Extract the (x, y) coordinate from the center of the cell holding the provided text.  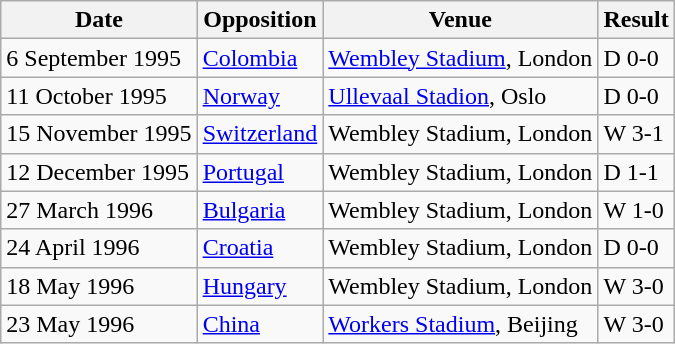
Colombia (260, 58)
27 March 1996 (99, 210)
Norway (260, 96)
24 April 1996 (99, 248)
Hungary (260, 286)
Croatia (260, 248)
D 1-1 (636, 172)
Workers Stadium, Beijing (460, 324)
Ullevaal Stadion, Oslo (460, 96)
China (260, 324)
23 May 1996 (99, 324)
Switzerland (260, 134)
Bulgaria (260, 210)
W 1-0 (636, 210)
Venue (460, 20)
Opposition (260, 20)
W 3-1 (636, 134)
15 November 1995 (99, 134)
11 October 1995 (99, 96)
6 September 1995 (99, 58)
18 May 1996 (99, 286)
Portugal (260, 172)
12 December 1995 (99, 172)
Date (99, 20)
Result (636, 20)
